Extract the [X, Y] coordinate from the center of the cell holding the provided text.  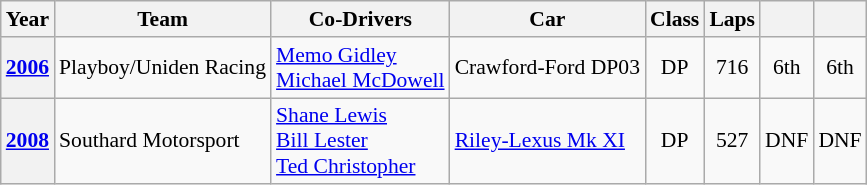
Southard Motorsport [162, 142]
Team [162, 19]
Playboy/Uniden Racing [162, 68]
Crawford-Ford DP03 [548, 68]
Car [548, 19]
Memo Gidley Michael McDowell [360, 68]
527 [732, 142]
2006 [28, 68]
Co-Drivers [360, 19]
Class [674, 19]
2008 [28, 142]
Year [28, 19]
Shane Lewis Bill Lester Ted Christopher [360, 142]
716 [732, 68]
Riley-Lexus Mk XI [548, 142]
Laps [732, 19]
